Pinpoint the cell where the given text exists, returning its (x, y) midpoint coordinate. 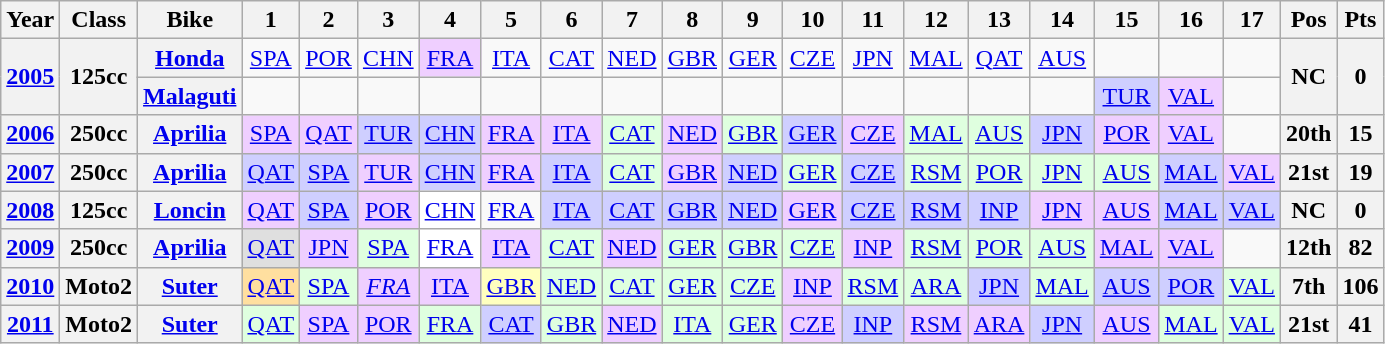
Honda (190, 58)
14 (1062, 20)
17 (1252, 20)
3 (388, 20)
12th (1308, 248)
10 (812, 20)
5 (511, 20)
1 (271, 20)
2 (329, 20)
Loncin (190, 210)
4 (450, 20)
2008 (30, 210)
20th (1308, 134)
41 (1360, 324)
8 (692, 20)
Year (30, 20)
13 (999, 20)
12 (936, 20)
Pos (1308, 20)
11 (873, 20)
2011 (30, 324)
82 (1360, 248)
2010 (30, 286)
19 (1360, 172)
9 (753, 20)
7th (1308, 286)
Bike (190, 20)
Class (99, 20)
106 (1360, 286)
6 (571, 20)
2005 (30, 77)
Malaguti (190, 96)
2007 (30, 172)
2006 (30, 134)
Pts (1360, 20)
16 (1191, 20)
7 (632, 20)
2009 (30, 248)
